Scan for the cell matching the given text and deliver its (X, Y) coordinate at center. 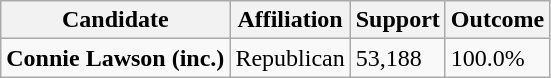
53,188 (398, 58)
Support (398, 20)
Affiliation (290, 20)
Outcome (497, 20)
Candidate (116, 20)
Connie Lawson (inc.) (116, 58)
100.0% (497, 58)
Republican (290, 58)
